From the cell containing the given text, extract its center point as (x, y) coordinate. 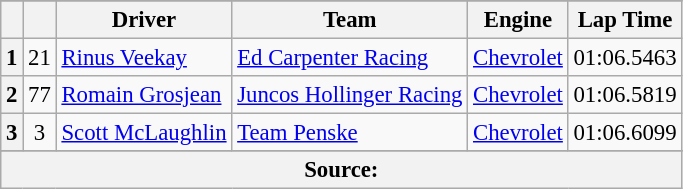
Driver (144, 20)
01:06.5819 (625, 95)
Lap Time (625, 20)
2 (12, 95)
Source: (342, 170)
Team (350, 20)
77 (40, 95)
01:06.5463 (625, 58)
Scott McLaughlin (144, 133)
Ed Carpenter Racing (350, 58)
Rinus Veekay (144, 58)
21 (40, 58)
01:06.6099 (625, 133)
1 (12, 58)
Romain Grosjean (144, 95)
Juncos Hollinger Racing (350, 95)
Team Penske (350, 133)
Engine (518, 20)
